Provide the (x, y) coordinate of the cell's center where the given text is located.  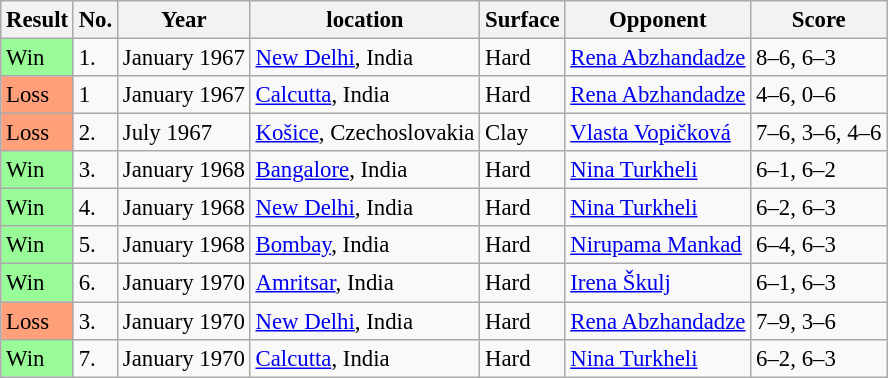
6–4, 6–3 (819, 245)
Score (819, 20)
Košice, Czechoslovakia (365, 133)
Result (38, 20)
5. (95, 245)
6–1, 6–2 (819, 170)
Surface (522, 20)
July 1967 (184, 133)
No. (95, 20)
Bangalore, India (365, 170)
8–6, 6–3 (819, 58)
4. (95, 208)
Year (184, 20)
Vlasta Vopičková (658, 133)
Amritsar, India (365, 283)
1 (95, 95)
Bombay, India (365, 245)
7–9, 3–6 (819, 321)
Irena Škulj (658, 283)
Clay (522, 133)
Nirupama Mankad (658, 245)
7–6, 3–6, 4–6 (819, 133)
location (365, 20)
4–6, 0–6 (819, 95)
1. (95, 58)
6–1, 6–3 (819, 283)
Opponent (658, 20)
2. (95, 133)
7. (95, 358)
6. (95, 283)
